For the text-containing cell, return its midpoint in (X, Y) coordinate format. 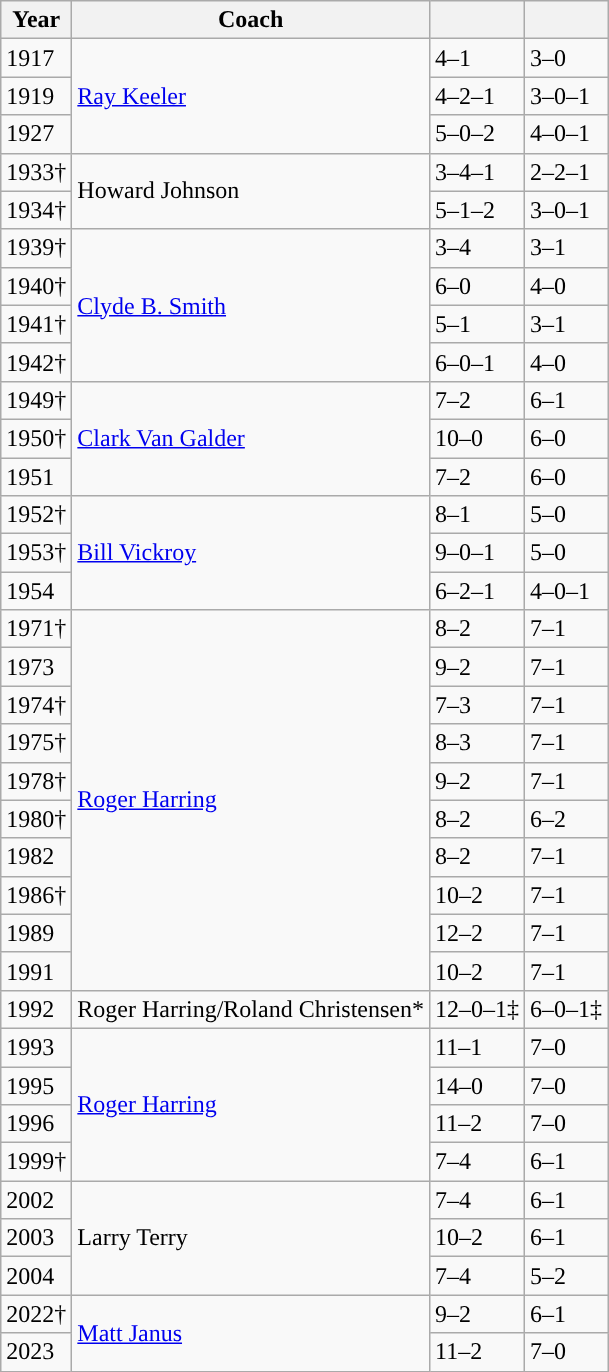
1989 (36, 933)
2022† (36, 1314)
6–0–1 (476, 362)
1953† (36, 553)
1974† (36, 705)
1991 (36, 971)
6–2 (566, 819)
10–0 (476, 438)
1942† (36, 362)
4–2–1 (476, 96)
5–0–2 (476, 134)
1980† (36, 819)
2–2–1 (566, 172)
4–1 (476, 58)
1996 (36, 1124)
3–4 (476, 248)
Howard Johnson (251, 191)
1951 (36, 477)
Year (36, 20)
Coach (251, 20)
11–1 (476, 1047)
Bill Vickroy (251, 553)
2004 (36, 1276)
1954 (36, 591)
7–3 (476, 705)
6–2–1 (476, 591)
1952† (36, 515)
5–1–2 (476, 210)
2002 (36, 1200)
8–1 (476, 515)
1986† (36, 895)
3–4–1 (476, 172)
1995 (36, 1085)
1939† (36, 248)
3–0 (566, 58)
1940† (36, 286)
1992 (36, 1009)
12–2 (476, 933)
1933† (36, 172)
9–0–1 (476, 553)
1973 (36, 667)
Larry Terry (251, 1238)
12–0–1‡ (476, 1009)
1982 (36, 857)
Clyde B. Smith (251, 305)
Ray Keeler (251, 96)
1975† (36, 743)
1919 (36, 96)
Clark Van Galder (251, 438)
5–2 (566, 1276)
1949† (36, 400)
5–1 (476, 324)
Roger Harring/Roland Christensen* (251, 1009)
1941† (36, 324)
8–3 (476, 743)
1950† (36, 438)
2023 (36, 1352)
1993 (36, 1047)
6–0–1‡ (566, 1009)
2003 (36, 1238)
1917 (36, 58)
Matt Janus (251, 1333)
1971† (36, 629)
14–0 (476, 1085)
1927 (36, 134)
1978† (36, 781)
1934† (36, 210)
1999† (36, 1162)
